Find where the given text appears and provide that cell's center as [X, Y] coordinate. 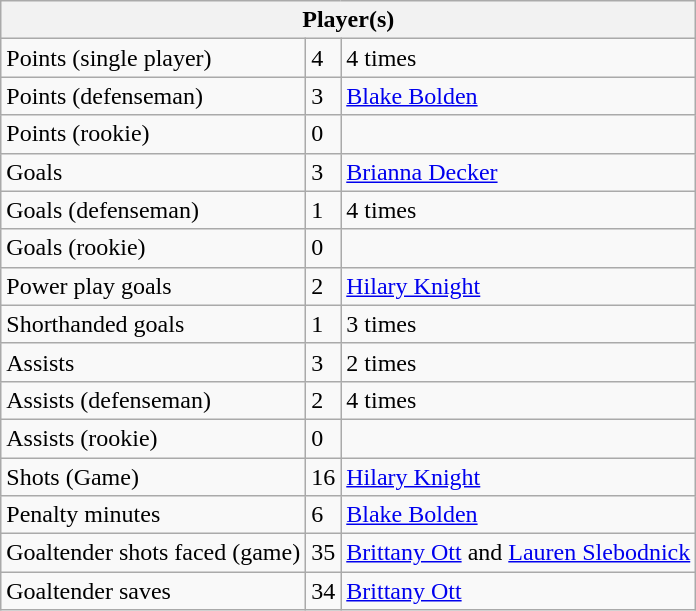
6 [324, 515]
3 times [518, 324]
Goals (rookie) [154, 248]
Brittany Ott and Lauren Slebodnick [518, 553]
Shots (Game) [154, 477]
Points (defenseman) [154, 96]
16 [324, 477]
Goaltender saves [154, 591]
Assists (defenseman) [154, 400]
Goals (defenseman) [154, 210]
Goaltender shots faced (game) [154, 553]
Goals [154, 172]
Brittany Ott [518, 591]
Shorthanded goals [154, 324]
Points (single player) [154, 58]
2 times [518, 362]
4 [324, 58]
Penalty minutes [154, 515]
Assists [154, 362]
35 [324, 553]
Player(s) [348, 20]
Assists (rookie) [154, 438]
Points (rookie) [154, 134]
Power play goals [154, 286]
34 [324, 591]
Brianna Decker [518, 172]
